Determine the (x, y) coordinate at the center of the cell enclosing the given text.  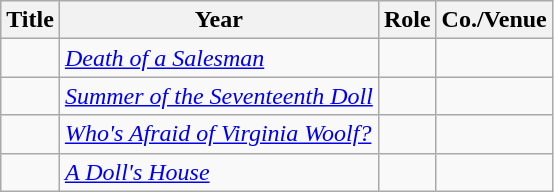
Summer of the Seventeenth Doll (218, 96)
Co./Venue (494, 20)
Who's Afraid of Virginia Woolf? (218, 134)
Role (407, 20)
Death of a Salesman (218, 58)
Title (30, 20)
A Doll's House (218, 172)
Year (218, 20)
